For the text-containing cell, return its midpoint in [X, Y] coordinate format. 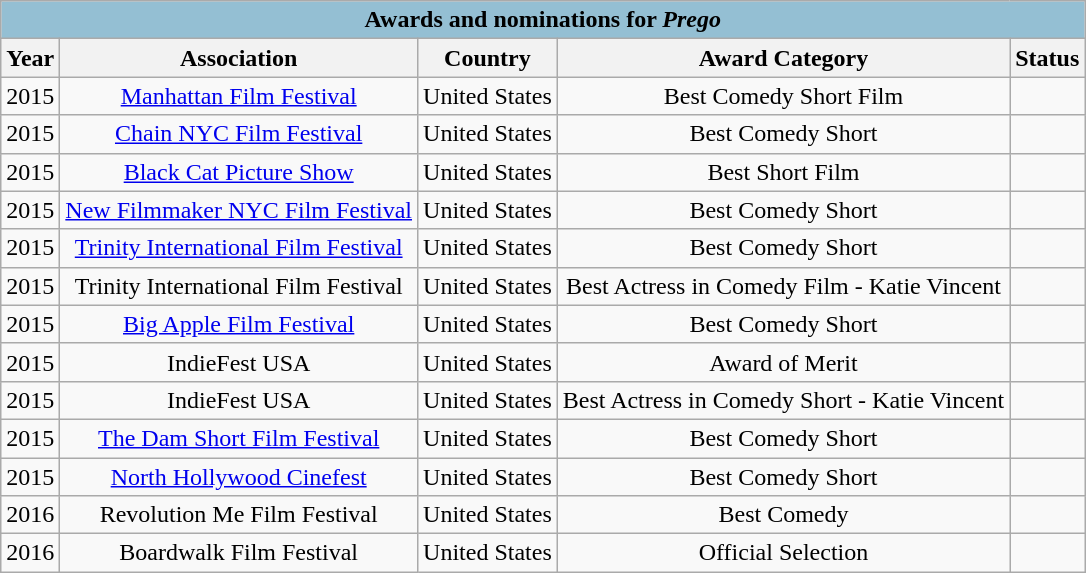
Boardwalk Film Festival [239, 553]
Revolution Me Film Festival [239, 515]
North Hollywood Cinefest [239, 477]
Best Actress in Comedy Film - Katie Vincent [783, 286]
New Filmmaker NYC Film Festival [239, 210]
Award of Merit [783, 362]
Official Selection [783, 553]
Awards and nominations for Prego [543, 20]
Status [1048, 58]
Best Comedy [783, 515]
Best Short Film [783, 172]
Association [239, 58]
Black Cat Picture Show [239, 172]
Chain NYC Film Festival [239, 134]
Country [488, 58]
Big Apple Film Festival [239, 324]
Award Category [783, 58]
The Dam Short Film Festival [239, 438]
Year [30, 58]
Best Comedy Short Film [783, 96]
Manhattan Film Festival [239, 96]
Best Actress in Comedy Short - Katie Vincent [783, 400]
